Identify which cell holds the provided text, then report its (X, Y) central coordinate. 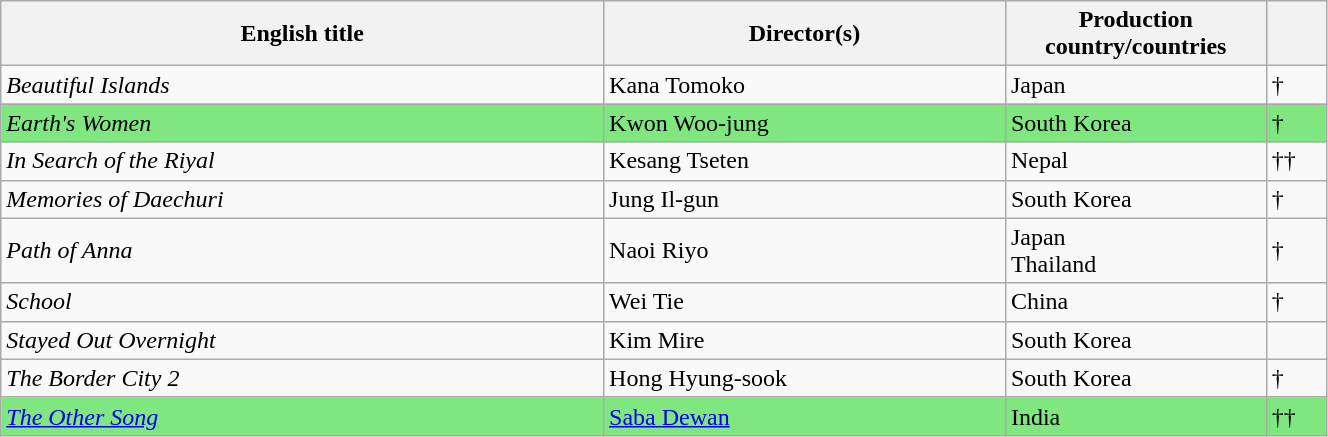
India (1136, 416)
Japan (1136, 85)
Beautiful Islands (302, 85)
Jung Il-gun (805, 199)
English title (302, 34)
Nepal (1136, 161)
Director(s) (805, 34)
Wei Tie (805, 302)
Hong Hyung-sook (805, 378)
Stayed Out Overnight (302, 340)
Path of Anna (302, 250)
The Border City 2 (302, 378)
Naoi Riyo (805, 250)
Earth's Women (302, 123)
Saba Dewan (805, 416)
Production country/countries (1136, 34)
The Other Song (302, 416)
School (302, 302)
Kwon Woo-jung (805, 123)
Kana Tomoko (805, 85)
Kesang Tseten (805, 161)
In Search of the Riyal (302, 161)
China (1136, 302)
Memories of Daechuri (302, 199)
JapanThailand (1136, 250)
Kim Mire (805, 340)
